Provide the (X, Y) coordinate of the cell's center where the given text is located.  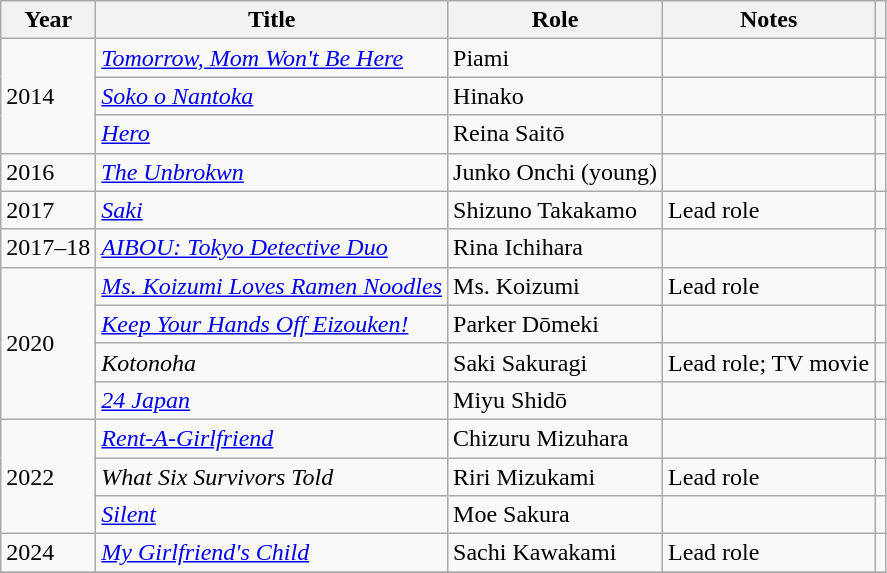
2017–18 (48, 248)
Reina Saitō (556, 134)
Junko Onchi (young) (556, 172)
Parker Dōmeki (556, 324)
2022 (48, 476)
AIBOU: Tokyo Detective Duo (272, 248)
Saki (272, 210)
My Girlfriend's Child (272, 553)
Silent (272, 515)
Title (272, 20)
Ms. Koizumi (556, 286)
Rina Ichihara (556, 248)
24 Japan (272, 400)
2017 (48, 210)
Notes (769, 20)
The Unbrokwn (272, 172)
Soko o Nantoka (272, 96)
Tomorrow, Mom Won't Be Here (272, 58)
Hinako (556, 96)
Ms. Koizumi Loves Ramen Noodles (272, 286)
What Six Survivors Told (272, 477)
2014 (48, 96)
Hero (272, 134)
Riri Mizukami (556, 477)
2016 (48, 172)
Piami (556, 58)
Rent-A-Girlfriend (272, 438)
Sachi Kawakami (556, 553)
Keep Your Hands Off Eizouken! (272, 324)
Moe Sakura (556, 515)
Shizuno Takakamo (556, 210)
Lead role; TV movie (769, 362)
Kotonoha (272, 362)
Year (48, 20)
Miyu Shidō (556, 400)
Chizuru Mizuhara (556, 438)
Saki Sakuragi (556, 362)
2020 (48, 343)
Role (556, 20)
2024 (48, 553)
